Return (x, y) of the center of cell containing provided text 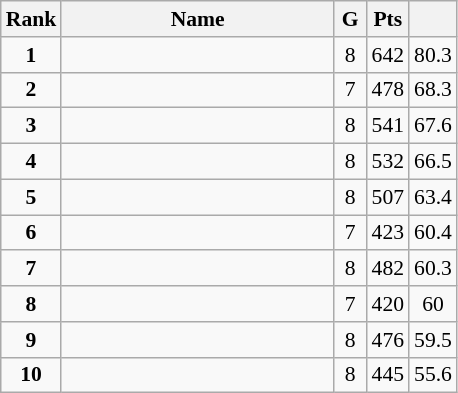
60.4 (433, 233)
532 (388, 162)
63.4 (433, 197)
Rank (32, 19)
541 (388, 126)
5 (32, 197)
60 (433, 304)
68.3 (433, 90)
60.3 (433, 269)
3 (32, 126)
2 (32, 90)
9 (32, 340)
476 (388, 340)
66.5 (433, 162)
1 (32, 55)
4 (32, 162)
478 (388, 90)
Name (198, 19)
420 (388, 304)
59.5 (433, 340)
642 (388, 55)
10 (32, 375)
Pts (388, 19)
6 (32, 233)
G (350, 19)
423 (388, 233)
55.6 (433, 375)
507 (388, 197)
80.3 (433, 55)
482 (388, 269)
445 (388, 375)
67.6 (433, 126)
